Search for the cell housing the specified text and yield its (x, y) center coordinate. 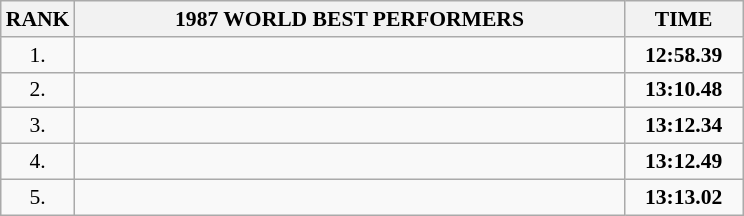
TIME (684, 19)
3. (38, 126)
5. (38, 197)
4. (38, 162)
13:10.48 (684, 90)
13:12.49 (684, 162)
1987 WORLD BEST PERFORMERS (349, 19)
RANK (38, 19)
12:58.39 (684, 55)
1. (38, 55)
2. (38, 90)
13:12.34 (684, 126)
13:13.02 (684, 197)
